Output the [X, Y] coordinate of the center of the cell containing the given text.  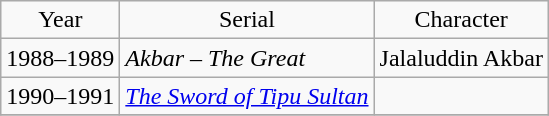
1988–1989 [60, 58]
Jalaluddin Akbar [461, 58]
Character [461, 20]
The Sword of Tipu Sultan [247, 96]
1990–1991 [60, 96]
Serial [247, 20]
Akbar – The Great [247, 58]
Year [60, 20]
